Pinpoint the cell where the given text exists, returning its [x, y] midpoint coordinate. 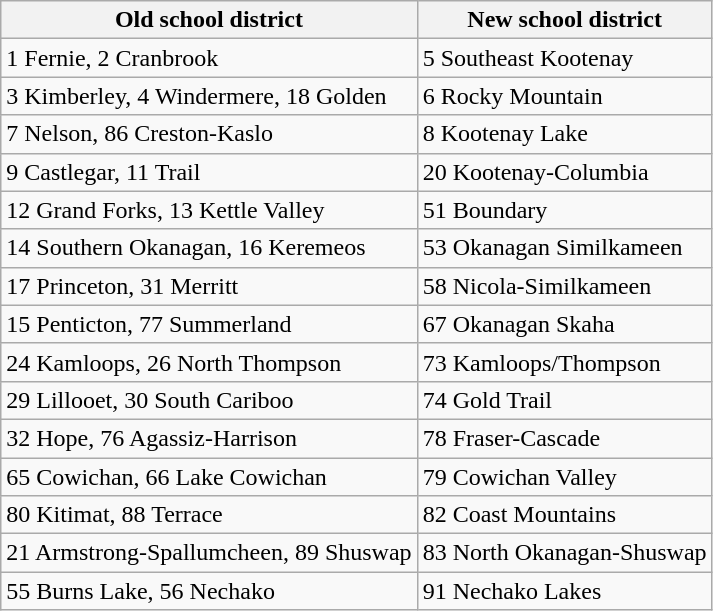
15 Penticton, 77 Summerland [209, 324]
5 Southeast Kootenay [564, 58]
58 Nicola-Similkameen [564, 286]
17 Princeton, 31 Merritt [209, 286]
32 Hope, 76 Agassiz-Harrison [209, 438]
53 Okanagan Similkameen [564, 248]
51 Boundary [564, 210]
29 Lillooet, 30 South Cariboo [209, 400]
Old school district [209, 20]
65 Cowichan, 66 Lake Cowichan [209, 477]
20 Kootenay-Columbia [564, 172]
55 Burns Lake, 56 Nechako [209, 591]
24 Kamloops, 26 North Thompson [209, 362]
67 Okanagan Skaha [564, 324]
74 Gold Trail [564, 400]
80 Kitimat, 88 Terrace [209, 515]
83 North Okanagan-Shuswap [564, 553]
14 Southern Okanagan, 16 Keremeos [209, 248]
9 Castlegar, 11 Trail [209, 172]
82 Coast Mountains [564, 515]
3 Kimberley, 4 Windermere, 18 Golden [209, 96]
New school district [564, 20]
6 Rocky Mountain [564, 96]
79 Cowichan Valley [564, 477]
73 Kamloops/Thompson [564, 362]
91 Nechako Lakes [564, 591]
1 Fernie, 2 Cranbrook [209, 58]
78 Fraser-Cascade [564, 438]
7 Nelson, 86 Creston-Kaslo [209, 134]
8 Kootenay Lake [564, 134]
12 Grand Forks, 13 Kettle Valley [209, 210]
21 Armstrong-Spallumcheen, 89 Shuswap [209, 553]
